Detect which cell encompasses the target text, then output its (x, y) center coordinate. 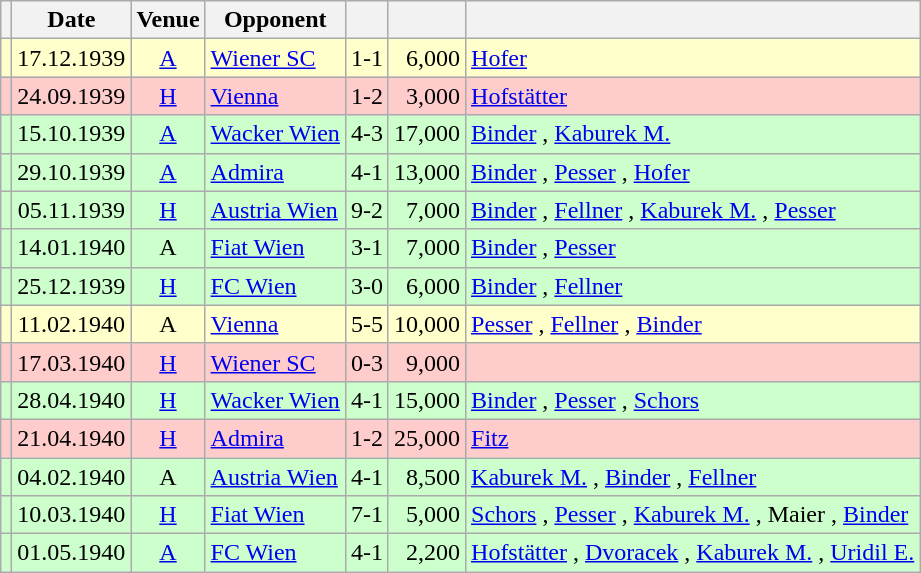
24.09.1939 (72, 96)
17.12.1939 (72, 58)
5-5 (366, 324)
Binder , Pesser , Schors (693, 400)
5,000 (426, 515)
10.03.1940 (72, 515)
Schors , Pesser , Kaburek M. , Maier , Binder (693, 515)
11.02.1940 (72, 324)
Fitz (693, 438)
Pesser , Fellner , Binder (693, 324)
Opponent (275, 20)
0-3 (366, 362)
15.10.1939 (72, 134)
Binder , Pesser , Hofer (693, 172)
4-3 (366, 134)
17,000 (426, 134)
3,000 (426, 96)
Binder , Fellner (693, 286)
25.12.1939 (72, 286)
10,000 (426, 324)
3-0 (366, 286)
2,200 (426, 553)
3-1 (366, 248)
Hofer (693, 58)
21.04.1940 (72, 438)
9,000 (426, 362)
17.03.1940 (72, 362)
1-1 (366, 58)
25,000 (426, 438)
Date (72, 20)
Hofstätter (693, 96)
7-1 (366, 515)
9-2 (366, 210)
Kaburek M. , Binder , Fellner (693, 477)
29.10.1939 (72, 172)
15,000 (426, 400)
14.01.1940 (72, 248)
Binder , Pesser (693, 248)
Binder , Fellner , Kaburek M. , Pesser (693, 210)
8,500 (426, 477)
04.02.1940 (72, 477)
28.04.1940 (72, 400)
Venue (168, 20)
Hofstätter , Dvoracek , Kaburek M. , Uridil E. (693, 553)
Binder , Kaburek M. (693, 134)
01.05.1940 (72, 553)
13,000 (426, 172)
05.11.1939 (72, 210)
